Return [x, y] of the center of cell containing provided text 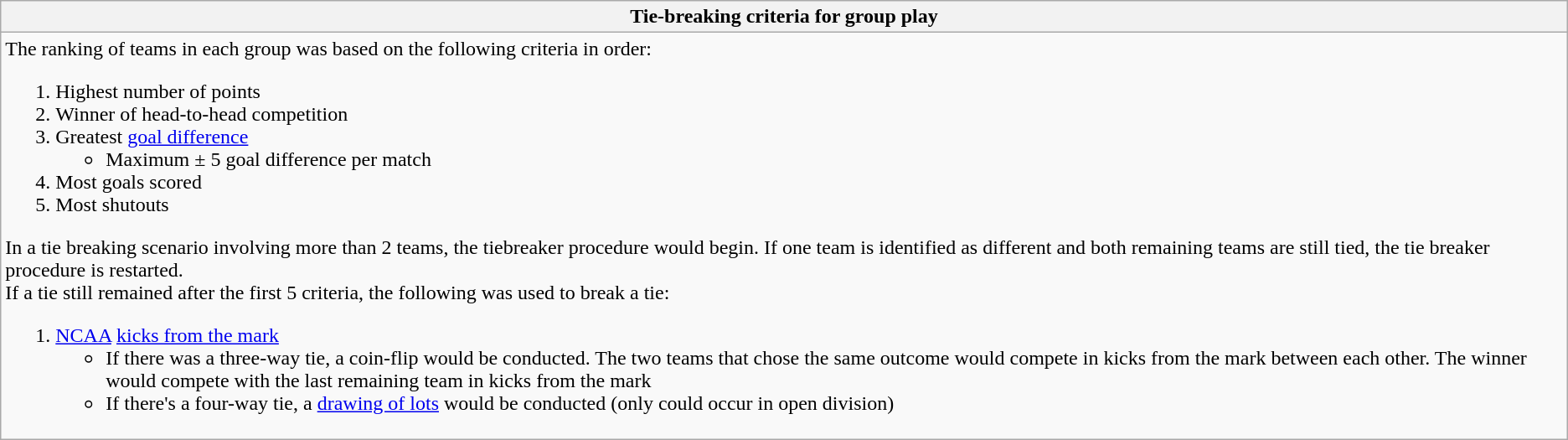
Tie-breaking criteria for group play [784, 17]
